Extract the (x, y) coordinate from the center of the cell holding the provided text.  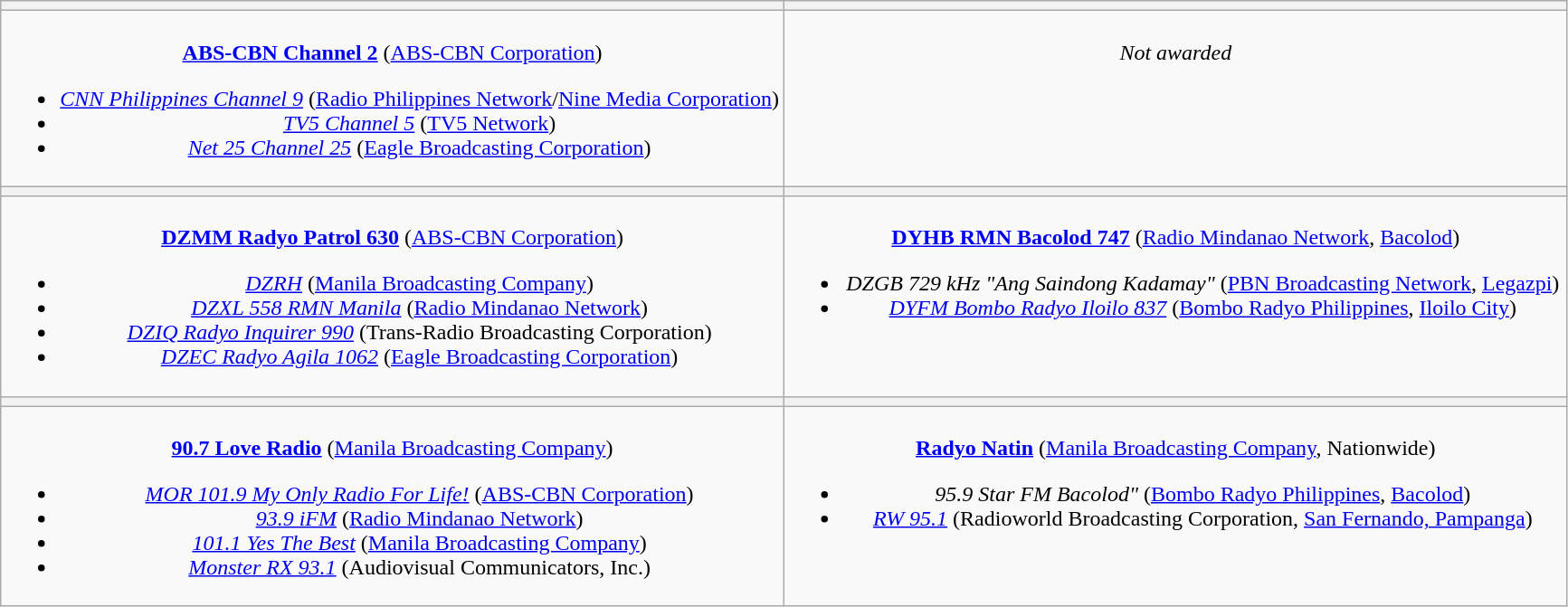
Not awarded (1175, 99)
